Find where the given text appears and provide that cell's center as (X, Y) coordinate. 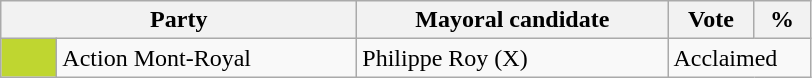
Acclaimed (739, 58)
% (782, 20)
Vote (711, 20)
Philippe Roy (X) (512, 58)
Action Mont-Royal (207, 58)
Party (179, 20)
Mayoral candidate (512, 20)
